Pinpoint the cell where the given text exists, returning its [X, Y] midpoint coordinate. 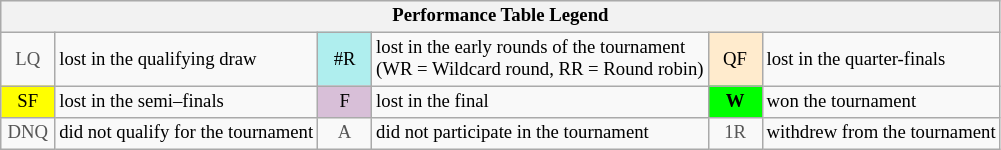
LQ [28, 60]
withdrew from the tournament [881, 134]
A [345, 134]
#R [345, 60]
lost in the quarter-finals [881, 60]
did not participate in the tournament [540, 134]
lost in the semi–finals [186, 102]
DNQ [28, 134]
Performance Table Legend [500, 16]
SF [28, 102]
W [735, 102]
did not qualify for the tournament [186, 134]
lost in the early rounds of the tournament(WR = Wildcard round, RR = Round robin) [540, 60]
F [345, 102]
lost in the final [540, 102]
1R [735, 134]
won the tournament [881, 102]
lost in the qualifying draw [186, 60]
QF [735, 60]
